Pinpoint the cell where the given text exists, returning its (X, Y) midpoint coordinate. 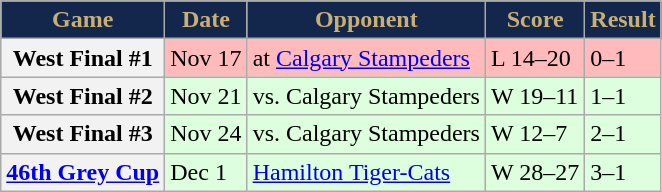
at Calgary Stampeders (366, 58)
Hamilton Tiger-Cats (366, 172)
Opponent (366, 20)
Score (534, 20)
Nov 21 (206, 96)
46th Grey Cup (83, 172)
Game (83, 20)
Result (623, 20)
W 12–7 (534, 134)
Dec 1 (206, 172)
Nov 24 (206, 134)
1–1 (623, 96)
3–1 (623, 172)
Date (206, 20)
0–1 (623, 58)
W 19–11 (534, 96)
W 28–27 (534, 172)
West Final #2 (83, 96)
2–1 (623, 134)
Nov 17 (206, 58)
West Final #3 (83, 134)
West Final #1 (83, 58)
L 14–20 (534, 58)
